Determine the (x, y) coordinate at the center of the cell enclosing the given text.  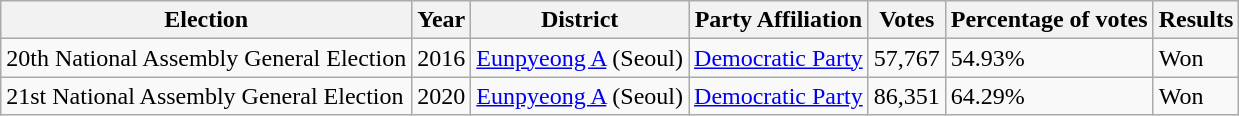
21st National Assembly General Election (206, 96)
2020 (442, 96)
57,767 (906, 58)
District (580, 20)
Votes (906, 20)
54.93% (1049, 58)
Percentage of votes (1049, 20)
Results (1196, 20)
Year (442, 20)
86,351 (906, 96)
64.29% (1049, 96)
20th National Assembly General Election (206, 58)
2016 (442, 58)
Party Affiliation (779, 20)
Election (206, 20)
